Locate the cell with the specified text and output its (x, y) center coordinate. 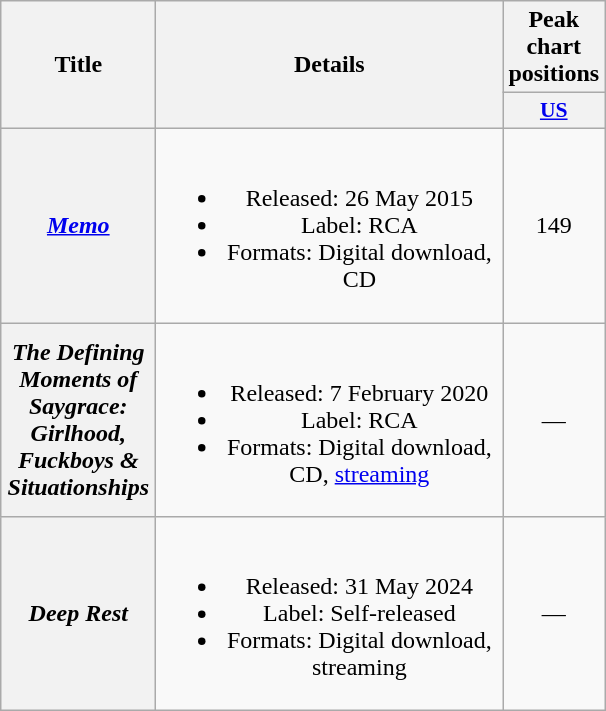
Released: 31 May 2024Label: Self-releasedFormats: Digital download, streaming (330, 614)
Memo (78, 225)
Released: 7 February 2020Label: RCAFormats: Digital download, CD, streaming (330, 419)
Released: 26 May 2015Label: RCAFormats: Digital download, CD (330, 225)
149 (554, 225)
The Defining Moments of Saygrace: Girlhood, Fuckboys & Situationships (78, 419)
Peak chart positions (554, 47)
US (554, 111)
Title (78, 65)
Deep Rest (78, 614)
Details (330, 65)
